Extract the [X, Y] coordinate from the center of the cell holding the provided text.  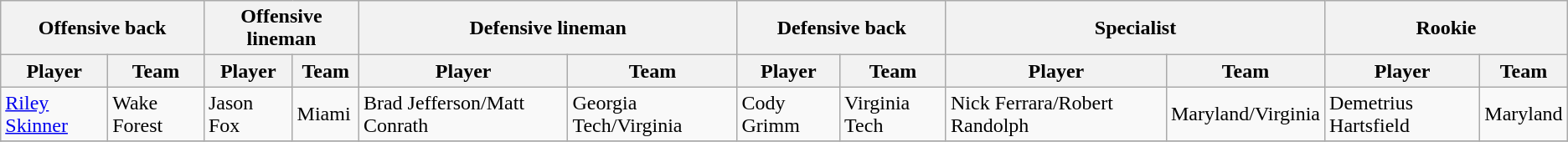
Defensive lineman [548, 28]
Riley Skinner [54, 114]
Offensive lineman [281, 28]
Maryland/Virginia [1245, 114]
Miami [325, 114]
Offensive back [102, 28]
Maryland [1524, 114]
Defensive back [841, 28]
Demetrius Hartsfield [1402, 114]
Nick Ferrara/Robert Randolph [1055, 114]
Jason Fox [248, 114]
Rookie [1447, 28]
Specialist [1135, 28]
Cody Grimm [789, 114]
Brad Jefferson/Matt Conrath [463, 114]
Wake Forest [156, 114]
Virginia Tech [893, 114]
Georgia Tech/Virginia [652, 114]
